Detect which cell encompasses the target text, then output its [X, Y] center coordinate. 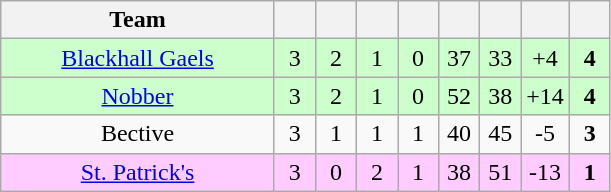
45 [500, 134]
33 [500, 58]
Team [138, 20]
40 [460, 134]
51 [500, 172]
52 [460, 96]
-13 [546, 172]
St. Patrick's [138, 172]
Nobber [138, 96]
-5 [546, 134]
37 [460, 58]
Bective [138, 134]
Blackhall Gaels [138, 58]
+4 [546, 58]
+14 [546, 96]
